Determine the (x, y) coordinate at the center of the cell enclosing the given text.  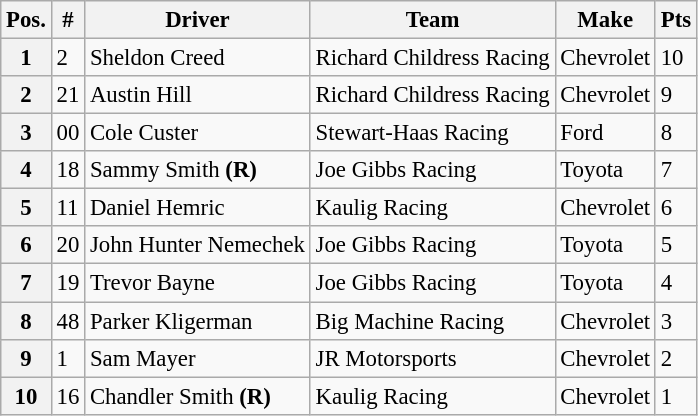
Driver (198, 20)
# (68, 20)
16 (68, 396)
Trevor Bayne (198, 283)
00 (68, 133)
11 (68, 208)
Chandler Smith (R) (198, 396)
21 (68, 95)
Make (605, 20)
Ford (605, 133)
Big Machine Racing (432, 321)
John Hunter Nemechek (198, 245)
Austin Hill (198, 95)
Cole Custer (198, 133)
Daniel Hemric (198, 208)
48 (68, 321)
Pos. (26, 20)
20 (68, 245)
19 (68, 283)
Pts (676, 20)
18 (68, 170)
Parker Kligerman (198, 321)
JR Motorsports (432, 358)
Sheldon Creed (198, 58)
Stewart-Haas Racing (432, 133)
Sammy Smith (R) (198, 170)
Sam Mayer (198, 358)
Team (432, 20)
